Return [X, Y] of the center of cell containing provided text 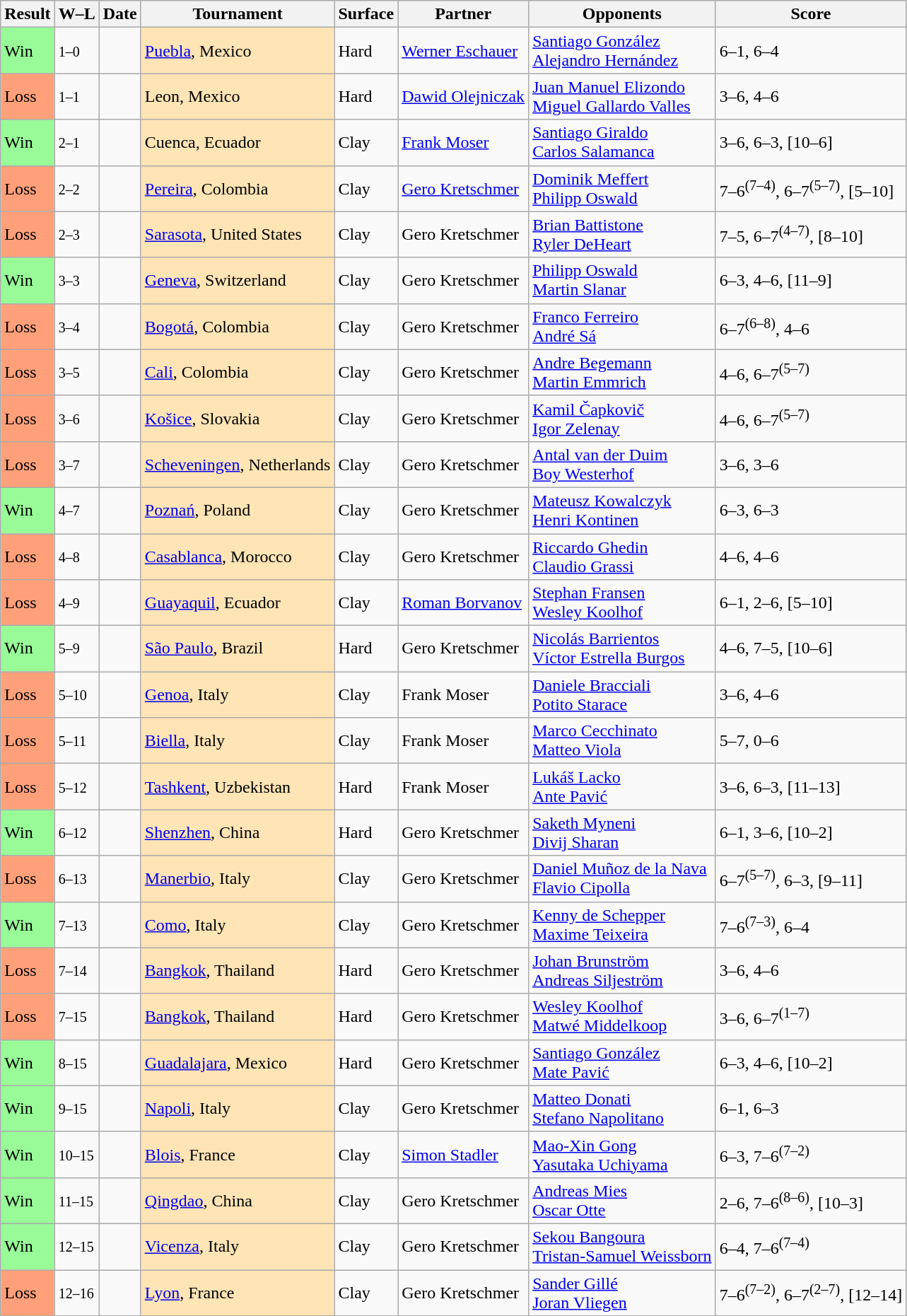
Dawid Olejniczak [464, 96]
Qingdao, China [238, 1201]
Werner Eschauer [464, 51]
Stephan Fransen Wesley Koolhof [622, 602]
4–8 [76, 556]
Cuenca, Ecuador [238, 143]
Manerbio, Italy [238, 878]
1–0 [76, 51]
Santiago González Mate Pavić [622, 1062]
Brian Battistone Ryler DeHeart [622, 235]
6–13 [76, 878]
Puebla, Mexico [238, 51]
Simon Stadler [464, 1154]
12–15 [76, 1246]
3–6 [76, 419]
Dominik Meffert Philipp Oswald [622, 188]
Score [811, 14]
Tashkent, Uzbekistan [238, 786]
Shenzhen, China [238, 833]
Bogotá, Colombia [238, 327]
Kamil Čapkovič Igor Zelenay [622, 419]
5–11 [76, 741]
Lukáš Lacko Ante Pavić [622, 786]
Franco Ferreiro André Sá [622, 327]
6–12 [76, 833]
12–16 [76, 1293]
Surface [366, 14]
3–4 [76, 327]
6–3, 6–3 [811, 511]
9–15 [76, 1109]
Kenny de Schepper Maxime Teixeira [622, 925]
5–12 [76, 786]
6–1, 6–4 [811, 51]
Lyon, France [238, 1293]
Daniele Bracciali Potito Starace [622, 694]
Matteo Donati Stefano Napolitano [622, 1109]
6–3, 4–6, [10–2] [811, 1062]
4–6, 4–6 [811, 556]
7–5, 6–7(4–7), [8–10] [811, 235]
Saketh Myneni Divij Sharan [622, 833]
3–6, 3–6 [811, 464]
3–5 [76, 372]
5–7, 0–6 [811, 741]
Mateusz Kowalczyk Henri Kontinen [622, 511]
Nicolás Barrientos Víctor Estrella Burgos [622, 649]
8–15 [76, 1062]
3–7 [76, 464]
Como, Italy [238, 925]
6–7(6–8), 4–6 [811, 327]
Biella, Italy [238, 741]
Vicenza, Italy [238, 1246]
Mao-Xin Gong Yasutaka Uchiyama [622, 1154]
4–6, 7–5, [10–6] [811, 649]
7–14 [76, 970]
Leon, Mexico [238, 96]
7–6(7–2), 6–7(2–7), [12–14] [811, 1293]
5–10 [76, 694]
Johan Brunström Andreas Siljeström [622, 970]
10–15 [76, 1154]
Andre Begemann Martin Emmrich [622, 372]
2–2 [76, 188]
Date [120, 14]
Opponents [622, 14]
Antal van der Duim Boy Westerhof [622, 464]
Riccardo Ghedin Claudio Grassi [622, 556]
Marco Cecchinato Matteo Viola [622, 741]
6–3, 4–6, [11–9] [811, 280]
6–1, 6–3 [811, 1109]
3–6, 6–3, [11–13] [811, 786]
Sekou Bangoura Tristan-Samuel Weissborn [622, 1246]
3–6, 6–7(1–7) [811, 1017]
5–9 [76, 649]
11–15 [76, 1201]
2–1 [76, 143]
Result [28, 14]
São Paulo, Brazil [238, 649]
7–6(7–3), 6–4 [811, 925]
Philipp Oswald Martin Slanar [622, 280]
6–1, 3–6, [10–2] [811, 833]
Blois, France [238, 1154]
Casablanca, Morocco [238, 556]
Scheveningen, Netherlands [238, 464]
7–15 [76, 1017]
Sarasota, United States [238, 235]
6–3, 7–6(7–2) [811, 1154]
Poznań, Poland [238, 511]
3–6, 6–3, [10–6] [811, 143]
Sander Gillé Joran Vliegen [622, 1293]
Roman Borvanov [464, 602]
4–7 [76, 511]
Tournament [238, 14]
7–6(7–4), 6–7(5–7), [5–10] [811, 188]
6–4, 7–6(7–4) [811, 1246]
Košice, Slovakia [238, 419]
Guayaquil, Ecuador [238, 602]
Cali, Colombia [238, 372]
Wesley Koolhof Matwé Middelkoop [622, 1017]
Guadalajara, Mexico [238, 1062]
Daniel Muñoz de la Nava Flavio Cipolla [622, 878]
Juan Manuel Elizondo Miguel Gallardo Valles [622, 96]
Napoli, Italy [238, 1109]
2–3 [76, 235]
W–L [76, 14]
Andreas Mies Oscar Otte [622, 1201]
Geneva, Switzerland [238, 280]
Santiago González Alejandro Hernández [622, 51]
1–1 [76, 96]
Genoa, Italy [238, 694]
Santiago Giraldo Carlos Salamanca [622, 143]
7–13 [76, 925]
6–7(5–7), 6–3, [9–11] [811, 878]
3–3 [76, 280]
6–1, 2–6, [5–10] [811, 602]
Partner [464, 14]
4–9 [76, 602]
2–6, 7–6(8–6), [10–3] [811, 1201]
Pereira, Colombia [238, 188]
